Determine the [x, y] coordinate at the center of the cell enclosing the given text.  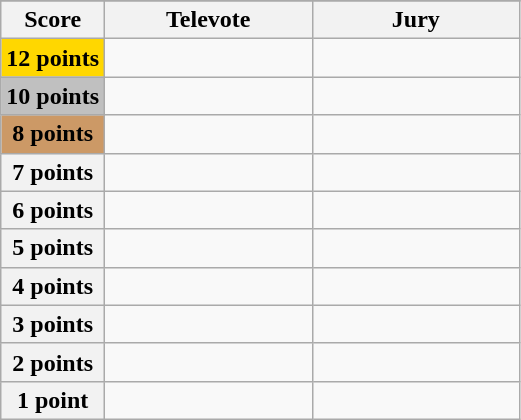
8 points [53, 134]
5 points [53, 248]
Score [53, 20]
1 point [53, 400]
4 points [53, 286]
7 points [53, 172]
10 points [53, 96]
3 points [53, 324]
Jury [416, 20]
Televote [209, 20]
2 points [53, 362]
12 points [53, 58]
6 points [53, 210]
